Locate the cell with the specified text and output its [X, Y] center coordinate. 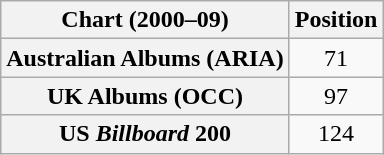
Chart (2000–09) [145, 20]
97 [336, 96]
124 [336, 134]
US Billboard 200 [145, 134]
Position [336, 20]
Australian Albums (ARIA) [145, 58]
71 [336, 58]
UK Albums (OCC) [145, 96]
